Detect which cell encompasses the target text, then output its [X, Y] center coordinate. 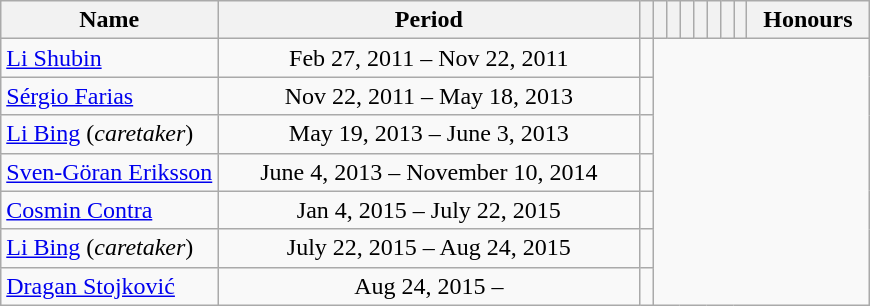
July 22, 2015 – Aug 24, 2015 [429, 248]
May 19, 2013 – June 3, 2013 [429, 134]
Nov 22, 2011 – May 18, 2013 [429, 96]
Cosmin Contra [110, 210]
Jan 4, 2015 – July 22, 2015 [429, 210]
Period [429, 20]
Aug 24, 2015 – [429, 286]
Feb 27, 2011 – Nov 22, 2011 [429, 58]
Dragan Stojković [110, 286]
Sven-Göran Eriksson [110, 172]
Honours [808, 20]
Sérgio Farias [110, 96]
Li Shubin [110, 58]
Name [110, 20]
June 4, 2013 – November 10, 2014 [429, 172]
